Find where the given text appears and provide that cell's center as (x, y) coordinate. 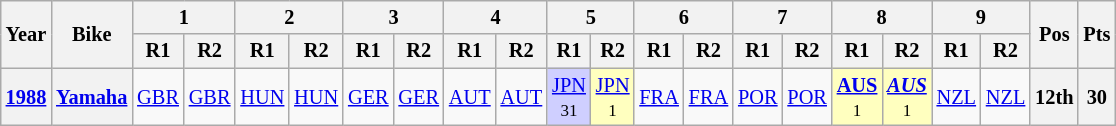
Yamaha (92, 97)
Pts (1096, 34)
2 (289, 17)
4 (496, 17)
JPN31 (569, 97)
Year (26, 34)
3 (394, 17)
Pos (1054, 34)
1988 (26, 97)
1 (184, 17)
8 (882, 17)
9 (982, 17)
12th (1054, 97)
JPN1 (613, 97)
6 (684, 17)
30 (1096, 97)
7 (782, 17)
Bike (92, 34)
5 (590, 17)
